Capture the cell that displays the provided text and extract its (x, y) central coordinate. 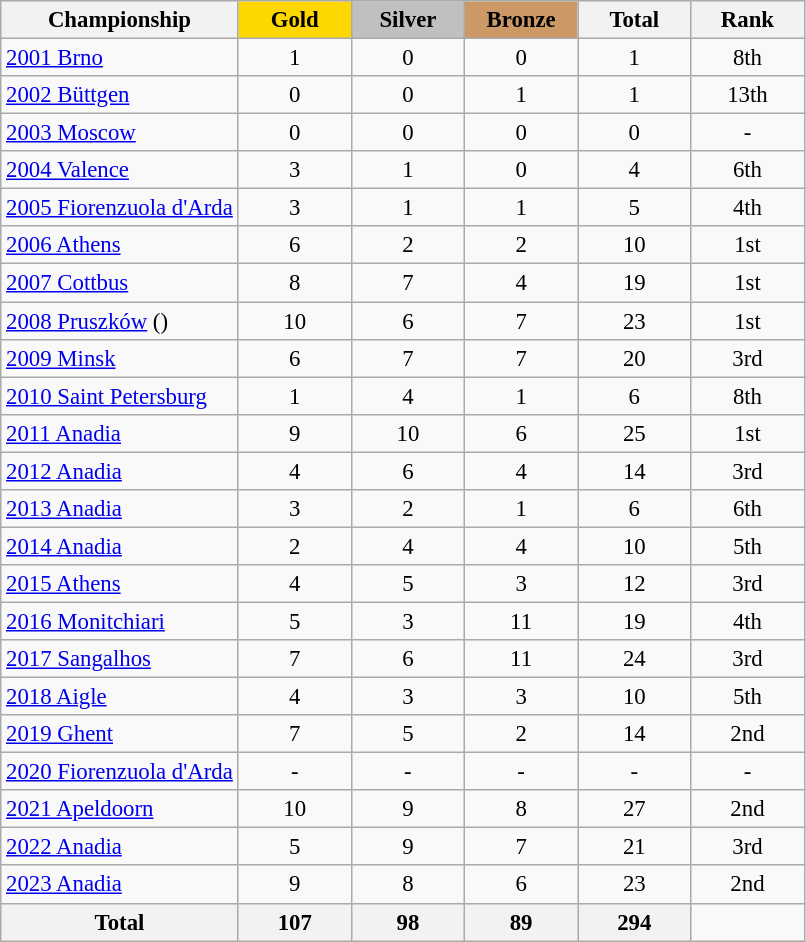
2001 Brno (120, 58)
2011 Anadia (120, 433)
2015 Athens (120, 584)
2006 Athens (120, 245)
2004 Valence (120, 170)
2008 Pruszków () (120, 321)
2009 Minsk (120, 358)
Bronze (522, 20)
2023 Anadia (120, 885)
2002 Büttgen (120, 95)
Championship (120, 20)
2013 Anadia (120, 509)
25 (634, 433)
27 (634, 809)
98 (408, 922)
107 (294, 922)
2017 Sangalhos (120, 659)
294 (634, 922)
2018 Aigle (120, 697)
2020 Fiorenzuola d'Arda (120, 772)
20 (634, 358)
21 (634, 847)
13th (748, 95)
Silver (408, 20)
2012 Anadia (120, 471)
Rank (748, 20)
89 (522, 922)
2003 Moscow (120, 133)
24 (634, 659)
2007 Cottbus (120, 283)
2010 Saint Petersburg (120, 396)
2022 Anadia (120, 847)
2021 Apeldoorn (120, 809)
2005 Fiorenzuola d'Arda (120, 208)
2014 Anadia (120, 546)
12 (634, 584)
2016 Monitchiari (120, 621)
Gold (294, 20)
2019 Ghent (120, 734)
